Capture the cell that displays the provided text and extract its (X, Y) central coordinate. 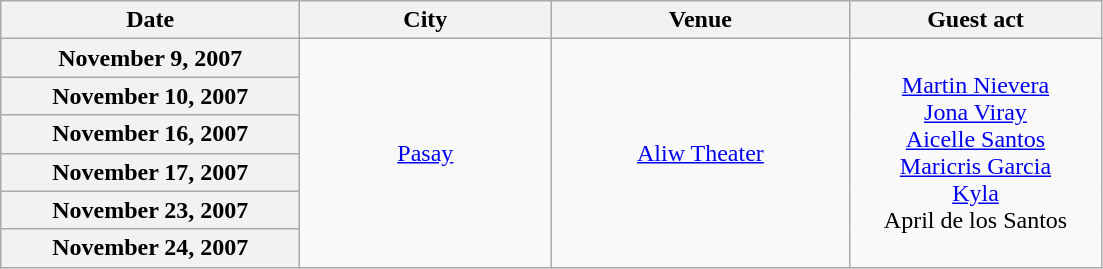
Pasay (426, 153)
November 9, 2007 (150, 58)
Venue (700, 20)
Guest act (976, 20)
November 16, 2007 (150, 134)
Date (150, 20)
Aliw Theater (700, 153)
Martin NieveraJona VirayAicelle SantosMaricris GarciaKylaApril de los Santos (976, 153)
City (426, 20)
November 23, 2007 (150, 210)
November 10, 2007 (150, 96)
November 17, 2007 (150, 172)
November 24, 2007 (150, 248)
